Return the [x, y] coordinate for the center point of the cell that contains the specified text.  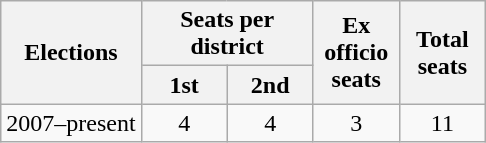
Seats per district [227, 34]
Ex officio seats [356, 52]
Elections [71, 52]
2007–present [71, 123]
2nd [270, 85]
3 [356, 123]
Total seats [442, 52]
1st [184, 85]
11 [442, 123]
